For the text-containing cell, return its midpoint in [X, Y] coordinate format. 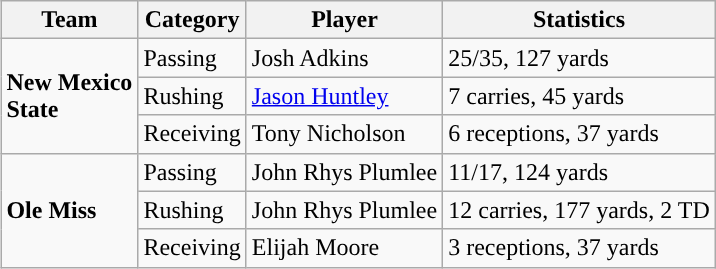
11/17, 124 yards [580, 172]
3 receptions, 37 yards [580, 248]
25/35, 127 yards [580, 58]
Josh Adkins [344, 58]
Statistics [580, 20]
Team [70, 20]
Category [192, 20]
Elijah Moore [344, 248]
New MexicoState [70, 96]
Ole Miss [70, 210]
12 carries, 177 yards, 2 TD [580, 210]
Tony Nicholson [344, 134]
Player [344, 20]
7 carries, 45 yards [580, 96]
Jason Huntley [344, 96]
6 receptions, 37 yards [580, 134]
